Scan for the cell matching the given text and deliver its (X, Y) coordinate at center. 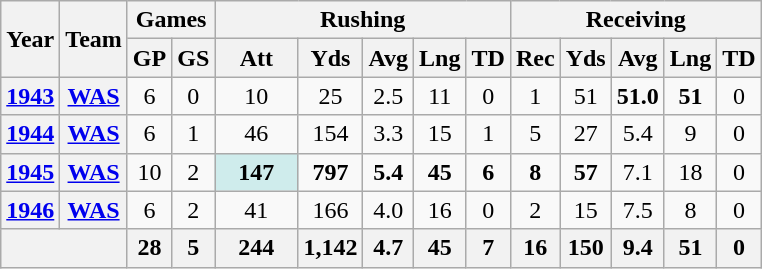
GP (149, 58)
2.5 (388, 96)
Year (30, 39)
Team (94, 39)
9.4 (638, 248)
7.1 (638, 172)
11 (440, 96)
244 (256, 248)
166 (330, 210)
GS (194, 58)
147 (256, 172)
Rushing (363, 20)
7 (488, 248)
1946 (30, 210)
25 (330, 96)
41 (256, 210)
28 (149, 248)
1945 (30, 172)
7.5 (638, 210)
Att (256, 58)
57 (586, 172)
51.0 (638, 96)
154 (330, 134)
Games (170, 20)
150 (586, 248)
1,142 (330, 248)
46 (256, 134)
Receiving (636, 20)
18 (690, 172)
4.7 (388, 248)
797 (330, 172)
Rec (535, 58)
9 (690, 134)
1943 (30, 96)
3.3 (388, 134)
4.0 (388, 210)
27 (586, 134)
1944 (30, 134)
